Scan for the cell matching the given text and deliver its (X, Y) coordinate at center. 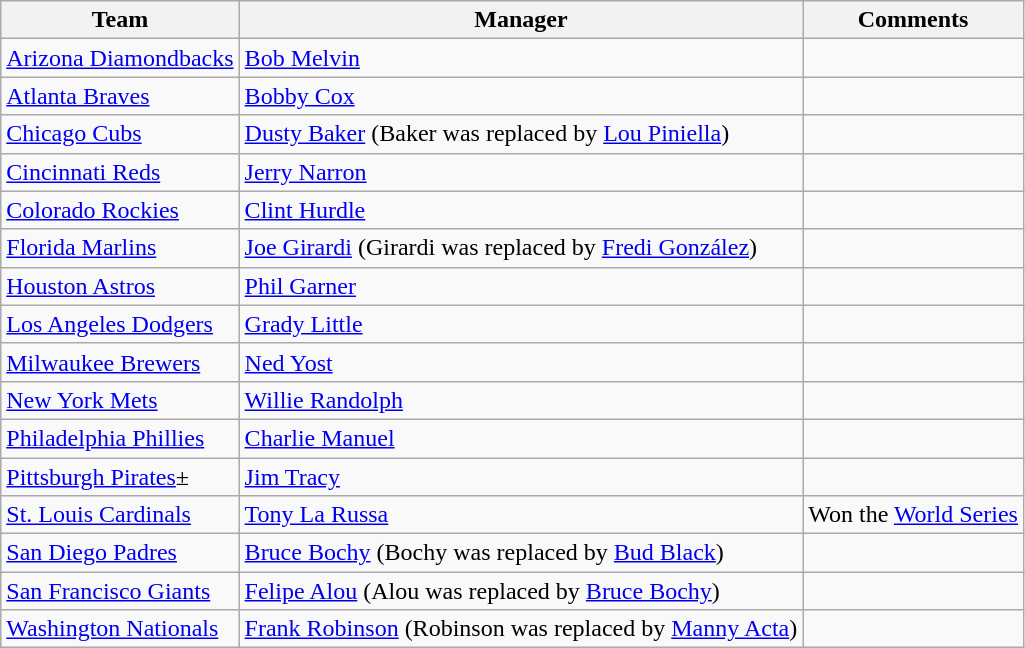
Chicago Cubs (120, 134)
Joe Girardi (Girardi was replaced by Fredi González) (521, 248)
Won the World Series (914, 515)
Washington Nationals (120, 629)
Jim Tracy (521, 477)
Atlanta Braves (120, 96)
Los Angeles Dodgers (120, 324)
Team (120, 20)
Colorado Rockies (120, 210)
Jerry Narron (521, 172)
Willie Randolph (521, 400)
Charlie Manuel (521, 438)
St. Louis Cardinals (120, 515)
Bruce Bochy (Bochy was replaced by Bud Black) (521, 553)
Bob Melvin (521, 58)
San Diego Padres (120, 553)
Tony La Russa (521, 515)
Bobby Cox (521, 96)
Cincinnati Reds (120, 172)
Dusty Baker (Baker was replaced by Lou Piniella) (521, 134)
Felipe Alou (Alou was replaced by Bruce Bochy) (521, 591)
Phil Garner (521, 286)
San Francisco Giants (120, 591)
Milwaukee Brewers (120, 362)
Philadelphia Phillies (120, 438)
Grady Little (521, 324)
Ned Yost (521, 362)
Pittsburgh Pirates± (120, 477)
Florida Marlins (120, 248)
New York Mets (120, 400)
Clint Hurdle (521, 210)
Comments (914, 20)
Houston Astros (120, 286)
Frank Robinson (Robinson was replaced by Manny Acta) (521, 629)
Manager (521, 20)
Arizona Diamondbacks (120, 58)
